Find where the given text appears and provide that cell's center as (X, Y) coordinate. 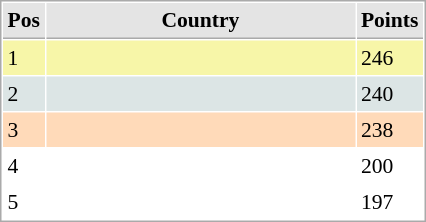
Country (200, 21)
200 (390, 165)
3 (24, 129)
238 (390, 129)
246 (390, 57)
197 (390, 201)
240 (390, 93)
1 (24, 57)
5 (24, 201)
Pos (24, 21)
4 (24, 165)
Points (390, 21)
2 (24, 93)
